Pinpoint the cell where the given text exists, returning its [x, y] midpoint coordinate. 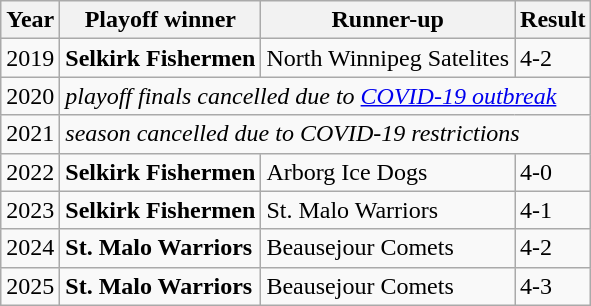
2024 [30, 248]
4-0 [552, 172]
Year [30, 20]
season cancelled due to COVID-19 restrictions [326, 134]
2020 [30, 96]
2019 [30, 58]
Result [552, 20]
2025 [30, 286]
Arborg Ice Dogs [388, 172]
2023 [30, 210]
Runner-up [388, 20]
4-3 [552, 286]
Playoff winner [160, 20]
playoff finals cancelled due to COVID-19 outbreak [326, 96]
North Winnipeg Satelites [388, 58]
4-1 [552, 210]
2022 [30, 172]
2021 [30, 134]
